Capture the cell that displays the provided text and extract its (X, Y) central coordinate. 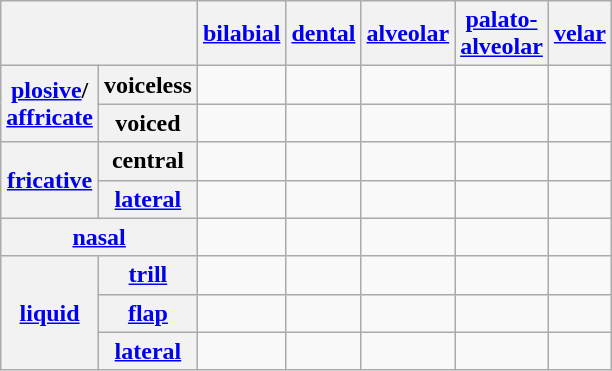
velar (580, 34)
nasal (100, 237)
voiceless (148, 85)
bilabial (241, 34)
central (148, 161)
voiced (148, 123)
flap (148, 313)
liquid (50, 313)
plosive/affricate (50, 104)
fricative (50, 180)
trill (148, 275)
dental (324, 34)
alveolar (408, 34)
palato-alveolar (502, 34)
